Scan for the cell matching the given text and deliver its (x, y) coordinate at center. 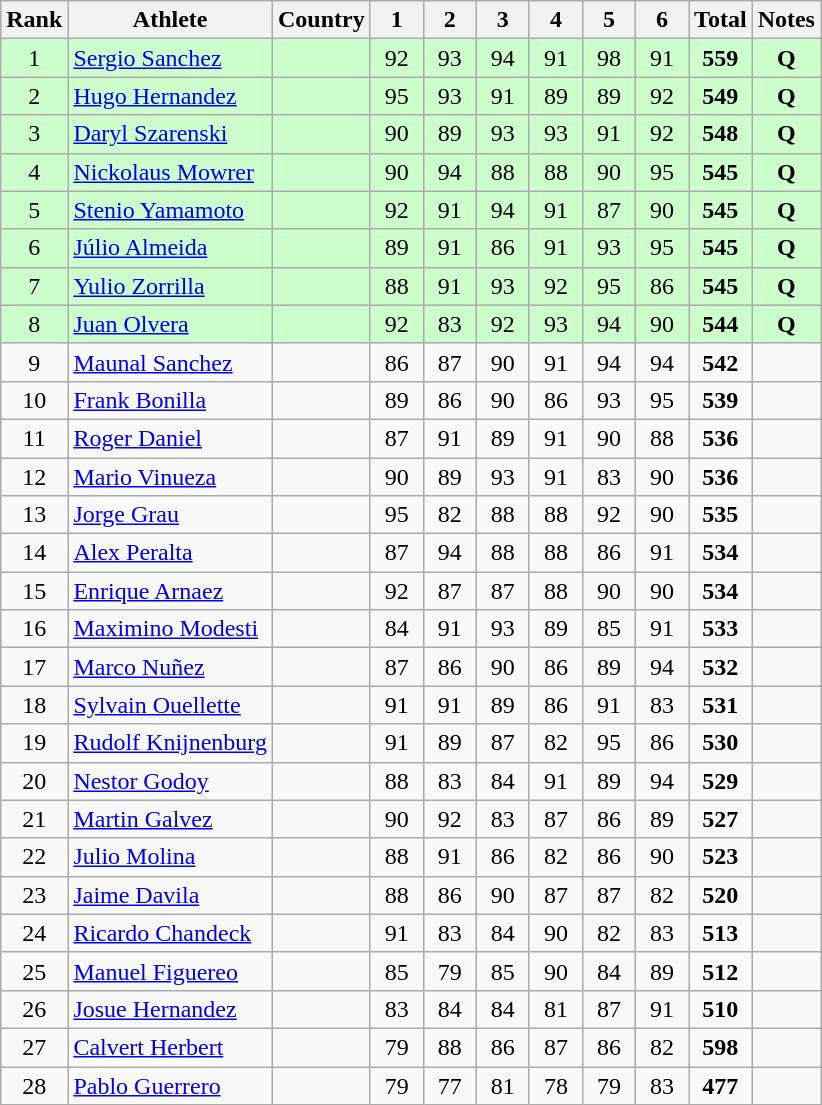
539 (721, 400)
Rudolf Knijnenburg (170, 743)
Alex Peralta (170, 553)
Total (721, 20)
28 (34, 1085)
Athlete (170, 20)
78 (556, 1085)
77 (450, 1085)
10 (34, 400)
19 (34, 743)
Nestor Godoy (170, 781)
549 (721, 96)
Enrique Arnaez (170, 591)
Juan Olvera (170, 324)
18 (34, 705)
Hugo Hernandez (170, 96)
Pablo Guerrero (170, 1085)
26 (34, 1009)
559 (721, 58)
Daryl Szarenski (170, 134)
Marco Nuñez (170, 667)
Julio Molina (170, 857)
544 (721, 324)
Sergio Sanchez (170, 58)
Jorge Grau (170, 515)
529 (721, 781)
Maximino Modesti (170, 629)
8 (34, 324)
11 (34, 438)
Frank Bonilla (170, 400)
532 (721, 667)
9 (34, 362)
542 (721, 362)
17 (34, 667)
Júlio Almeida (170, 248)
520 (721, 895)
12 (34, 477)
Sylvain Ouellette (170, 705)
14 (34, 553)
Stenio Yamamoto (170, 210)
Mario Vinueza (170, 477)
512 (721, 971)
25 (34, 971)
13 (34, 515)
533 (721, 629)
Nickolaus Mowrer (170, 172)
Yulio Zorrilla (170, 286)
548 (721, 134)
530 (721, 743)
Notes (786, 20)
Roger Daniel (170, 438)
16 (34, 629)
510 (721, 1009)
Rank (34, 20)
Ricardo Chandeck (170, 933)
Maunal Sanchez (170, 362)
Martin Galvez (170, 819)
Calvert Herbert (170, 1047)
22 (34, 857)
Country (321, 20)
21 (34, 819)
523 (721, 857)
477 (721, 1085)
20 (34, 781)
Manuel Figuereo (170, 971)
15 (34, 591)
23 (34, 895)
27 (34, 1047)
7 (34, 286)
535 (721, 515)
24 (34, 933)
98 (608, 58)
531 (721, 705)
598 (721, 1047)
Josue Hernandez (170, 1009)
527 (721, 819)
Jaime Davila (170, 895)
513 (721, 933)
